Search for the cell housing the specified text and yield its (x, y) center coordinate. 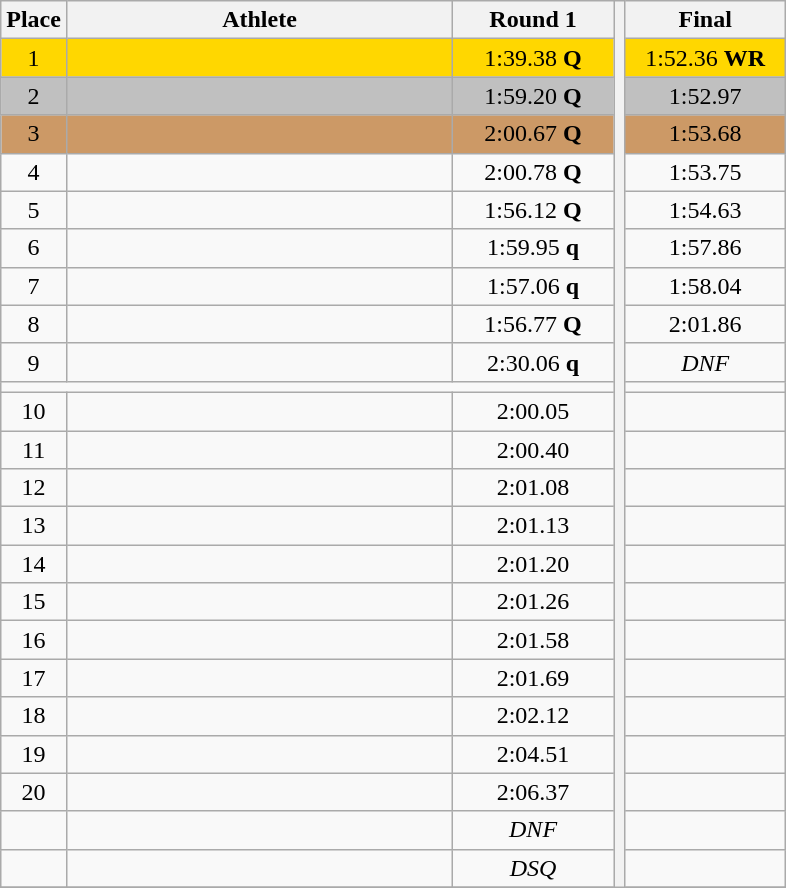
2:30.06 q (534, 362)
2:04.51 (534, 754)
13 (34, 526)
2 (34, 96)
Athlete (259, 20)
2:01.58 (534, 640)
10 (34, 411)
1:57.06 q (534, 286)
2:00.67 Q (534, 134)
2:01.08 (534, 488)
6 (34, 248)
1:57.86 (706, 248)
16 (34, 640)
7 (34, 286)
8 (34, 324)
2:00.05 (534, 411)
1:59.95 q (534, 248)
1:52.97 (706, 96)
15 (34, 602)
Final (706, 20)
1 (34, 58)
1:56.77 Q (534, 324)
18 (34, 716)
1:58.04 (706, 286)
9 (34, 362)
2:01.26 (534, 602)
17 (34, 678)
3 (34, 134)
Place (34, 20)
14 (34, 564)
2:01.13 (534, 526)
20 (34, 792)
2:01.69 (534, 678)
Round 1 (534, 20)
11 (34, 449)
DSQ (534, 868)
2:01.86 (706, 324)
2:00.40 (534, 449)
2:00.78 Q (534, 172)
1:59.20 Q (534, 96)
2:01.20 (534, 564)
1:39.38 Q (534, 58)
4 (34, 172)
1:54.63 (706, 210)
1:53.68 (706, 134)
5 (34, 210)
1:53.75 (706, 172)
19 (34, 754)
12 (34, 488)
1:52.36 WR (706, 58)
2:02.12 (534, 716)
1:56.12 Q (534, 210)
2:06.37 (534, 792)
